Provide the (x, y) coordinate of the cell's center where the given text is located.  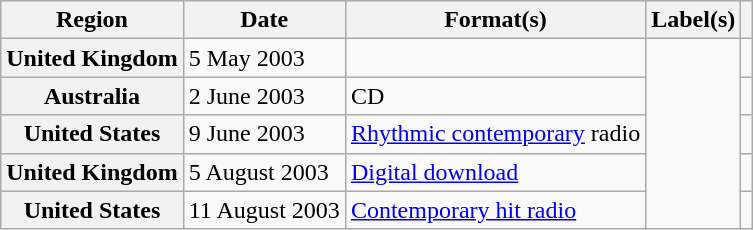
CD (495, 96)
Date (264, 20)
Region (92, 20)
Label(s) (694, 20)
9 June 2003 (264, 134)
Rhythmic contemporary radio (495, 134)
2 June 2003 (264, 96)
11 August 2003 (264, 210)
5 August 2003 (264, 172)
5 May 2003 (264, 58)
Digital download (495, 172)
Format(s) (495, 20)
Contemporary hit radio (495, 210)
Australia (92, 96)
